Scan for the cell matching the given text and deliver its (X, Y) coordinate at center. 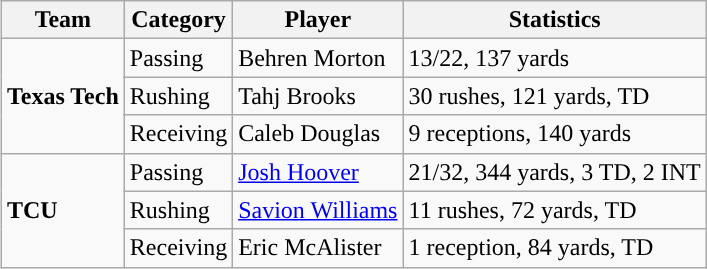
Eric McAlister (318, 248)
21/32, 344 yards, 3 TD, 2 INT (554, 172)
13/22, 137 yards (554, 58)
Texas Tech (62, 96)
TCU (62, 210)
30 rushes, 121 yards, TD (554, 96)
Josh Hoover (318, 172)
Tahj Brooks (318, 96)
Category (178, 20)
Caleb Douglas (318, 134)
Team (62, 20)
Player (318, 20)
Behren Morton (318, 58)
Savion Williams (318, 210)
11 rushes, 72 yards, TD (554, 210)
Statistics (554, 20)
9 receptions, 140 yards (554, 134)
1 reception, 84 yards, TD (554, 248)
